Return [x, y] of the center of cell containing provided text 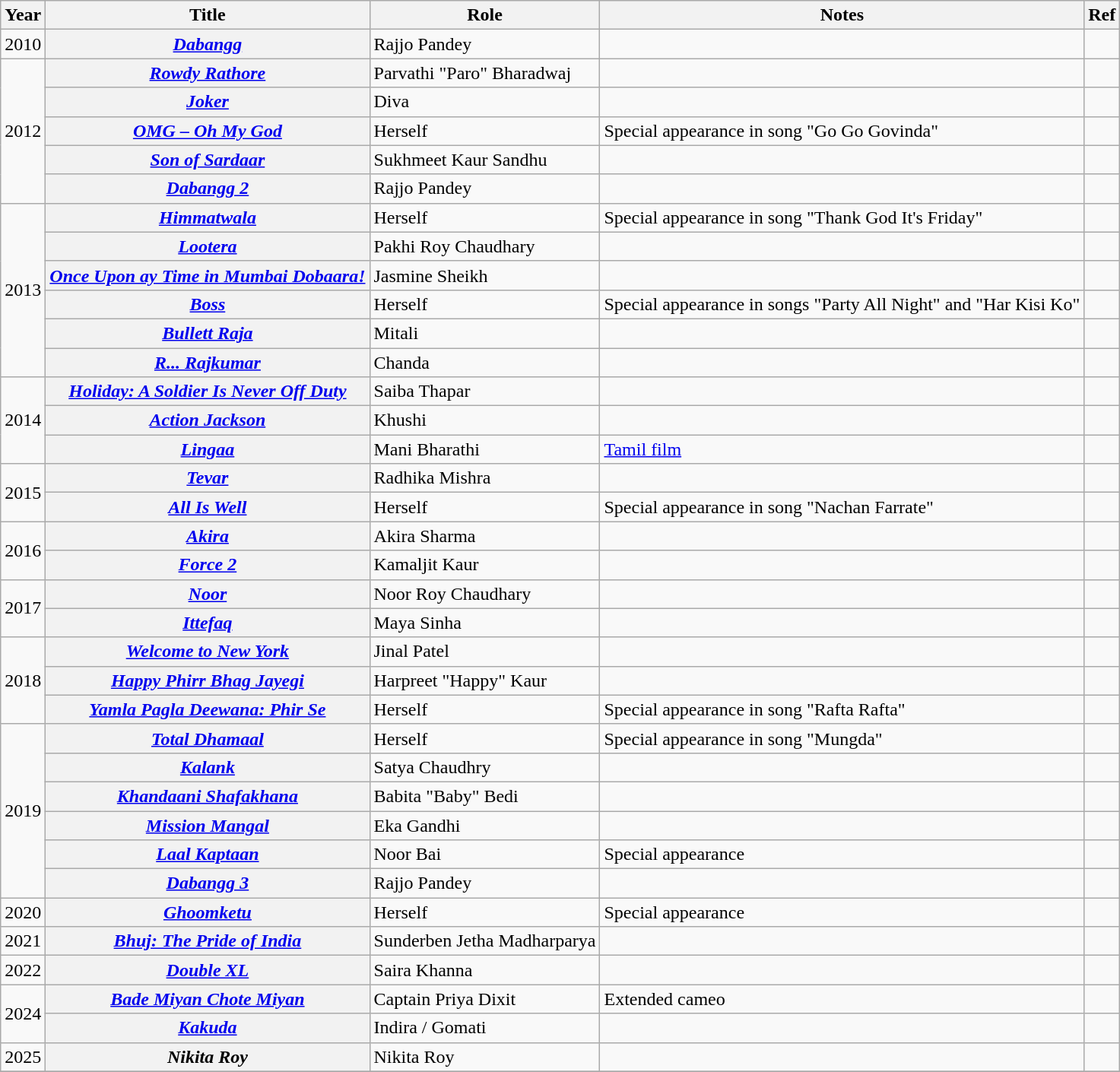
Babita "Baby" Bedi [485, 796]
Bade Miyan Chote Miyan [208, 999]
2024 [23, 1013]
Once Upon ay Time in Mumbai Dobaara! [208, 275]
Ref [1103, 15]
Special appearance in song "Nachan Farrate" [842, 507]
Sukhmeet Kaur Sandhu [485, 160]
R... Rajkumar [208, 363]
Chanda [485, 363]
Lootera [208, 246]
Khushi [485, 420]
Sunderben Jetha Madharparya [485, 941]
Special appearance in song "Mungda" [842, 738]
2017 [23, 608]
Eka Gandhi [485, 825]
Satya Chaudhry [485, 767]
Akira [208, 536]
Force 2 [208, 565]
2015 [23, 493]
Lingaa [208, 449]
Mission Mangal [208, 825]
Khandaani Shafakhana [208, 796]
Noor [208, 594]
Extended cameo [842, 999]
Captain Priya Dixit [485, 999]
Saiba Thapar [485, 392]
Saira Khanna [485, 970]
2021 [23, 941]
Notes [842, 15]
Title [208, 15]
2020 [23, 912]
Mani Bharathi [485, 449]
Tevar [208, 478]
Tamil film [842, 449]
Akira Sharma [485, 536]
Action Jackson [208, 420]
Bullett Raja [208, 333]
Yamla Pagla Deewana: Phir Se [208, 709]
Jasmine Sheikh [485, 275]
2019 [23, 810]
Jinal Patel [485, 652]
Holiday: A Soldier Is Never Off Duty [208, 392]
Ittefaq [208, 623]
Son of Sardaar [208, 160]
Harpreet "Happy" Kaur [485, 680]
Total Dhamaal [208, 738]
Special appearance in song "Thank God It's Friday" [842, 217]
Rowdy Rathore [208, 73]
Dabangg 3 [208, 883]
Kamaljit Kaur [485, 565]
Pakhi Roy Chaudhary [485, 246]
Joker [208, 102]
Laal Kaptaan [208, 855]
Happy Phirr Bhag Jayegi [208, 680]
Himmatwala [208, 217]
Indira / Gomati [485, 1028]
Mitali [485, 333]
Year [23, 15]
OMG – Oh My God [208, 131]
2025 [23, 1057]
Noor Bai [485, 855]
Radhika Mishra [485, 478]
Maya Sinha [485, 623]
Special appearance in song "Rafta Rafta" [842, 709]
Boss [208, 304]
Welcome to New York [208, 652]
2018 [23, 680]
2013 [23, 290]
Diva [485, 102]
2010 [23, 44]
Role [485, 15]
All Is Well [208, 507]
Parvathi "Paro" Bharadwaj [485, 73]
2014 [23, 420]
2016 [23, 550]
2022 [23, 970]
Ghoomketu [208, 912]
Double XL [208, 970]
Kakuda [208, 1028]
Dabangg 2 [208, 189]
Bhuj: The Pride of India [208, 941]
Special appearance in songs "Party All Night" and "Har Kisi Ko" [842, 304]
2012 [23, 131]
Special appearance in song "Go Go Govinda" [842, 131]
Dabangg [208, 44]
Noor Roy Chaudhary [485, 594]
Kalank [208, 767]
